Determine the [X, Y] coordinate at the center of the cell enclosing the given text.  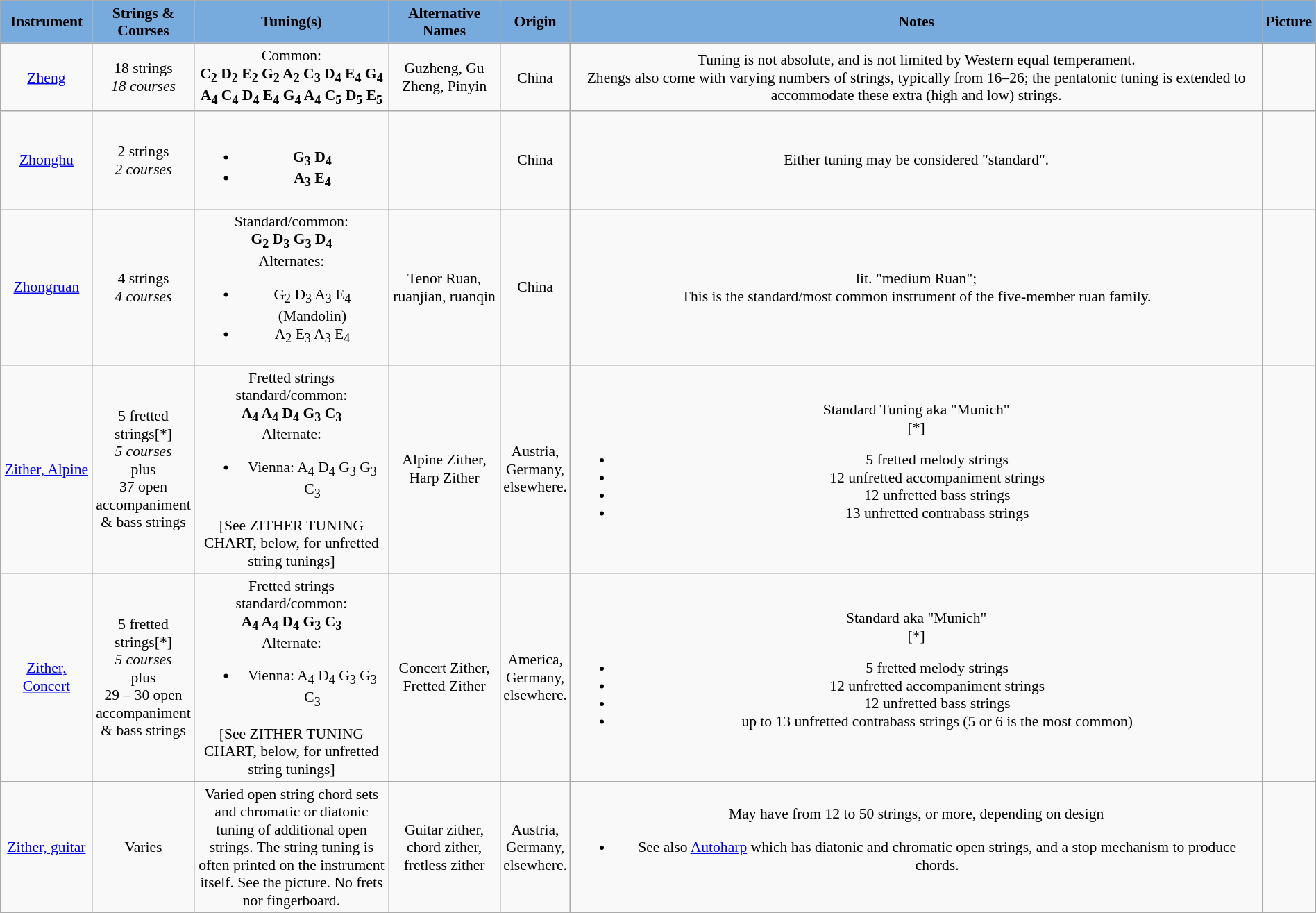
Concert Zither, Fretted Zither [444, 678]
Tenor Ruan, ruanjian, ruanqin [444, 287]
Zither, Alpine [47, 469]
Zither, guitar [47, 847]
5 fretted strings[*]5 coursesplus37 open accompaniment & bass strings [143, 469]
Guzheng, Gu Zheng, Pinyin [444, 77]
Standard Tuning aka "Munich"[*]5 fretted melody strings12 unfretted accompaniment strings12 unfretted bass strings13 unfretted contrabass strings [916, 469]
Notes [916, 22]
Zither, Concert [47, 678]
Instrument [47, 22]
5 fretted strings[*]5 coursesplus29 – 30 open accompaniment & bass strings [143, 678]
America, Germany, elsewhere. [535, 678]
4 strings4 courses [143, 287]
Zheng [47, 77]
Varies [143, 847]
lit. "medium Ruan";This is the standard/most common instrument of the five-member ruan family. [916, 287]
Alpine Zither, Harp Zither [444, 469]
Picture [1288, 22]
Common:C2 D2 E2 G2 A2 C3 D4 E4 G4 A4 C4 D4 E4 G4 A4 C5 D5 E5 [292, 77]
Origin [535, 22]
Tuning(s) [292, 22]
Zhonghu [47, 160]
Standard/common:G2 D3 G3 D4Alternates:G2 D3 A3 E4 (Mandolin)A2 E3 A3 E4 [292, 287]
Alternative Names [444, 22]
2 strings2 courses [143, 160]
Guitar zither, chord zither, fretless zither [444, 847]
Zhongruan [47, 287]
Either tuning may be considered "standard". [916, 160]
G3 D4A3 E4 [292, 160]
18 strings18 courses [143, 77]
Strings & Courses [143, 22]
